Return the (x, y) coordinate for the center point of the cell that contains the specified text.  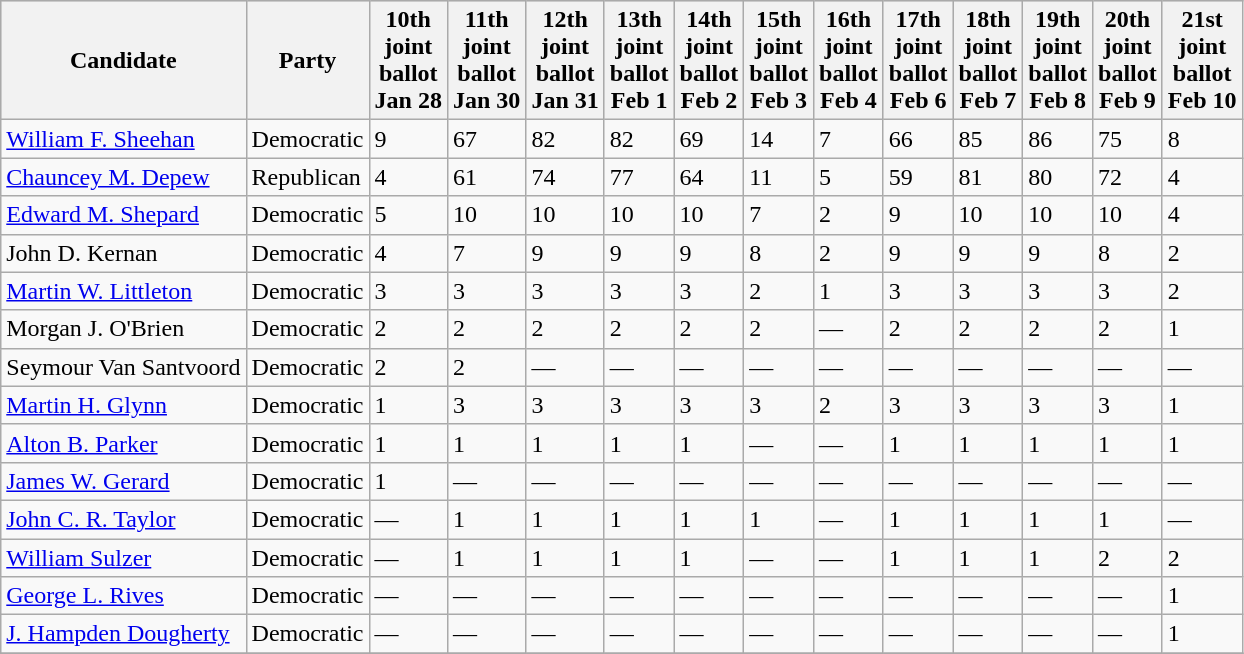
18thjointballotFeb 7 (988, 60)
64 (709, 177)
77 (639, 177)
John D. Kernan (124, 253)
19thjointballotFeb 8 (1058, 60)
Edward M. Shepard (124, 215)
Alton B. Parker (124, 443)
Party (308, 60)
Martin W. Littleton (124, 291)
John C. R. Taylor (124, 519)
20thjointballotFeb 9 (1128, 60)
74 (565, 177)
J. Hampden Dougherty (124, 634)
69 (709, 139)
16thjointballotFeb 4 (849, 60)
13thjointballotFeb 1 (639, 60)
61 (486, 177)
72 (1128, 177)
14thjointballotFeb 2 (709, 60)
14 (779, 139)
66 (918, 139)
15thjointballotFeb 3 (779, 60)
75 (1128, 139)
11thjointballotJan 30 (486, 60)
85 (988, 139)
80 (1058, 177)
17thjointballotFeb 6 (918, 60)
10thjointballotJan 28 (408, 60)
11 (779, 177)
81 (988, 177)
William Sulzer (124, 557)
86 (1058, 139)
12thjointballotJan 31 (565, 60)
James W. Gerard (124, 481)
59 (918, 177)
Seymour Van Santvoord (124, 367)
Martin H. Glynn (124, 405)
William F. Sheehan (124, 139)
Republican (308, 177)
Candidate (124, 60)
Chauncey M. Depew (124, 177)
George L. Rives (124, 596)
67 (486, 139)
Morgan J. O'Brien (124, 329)
21stjointballotFeb 10 (1202, 60)
